Extract the [X, Y] coordinate from the center of the cell holding the provided text.  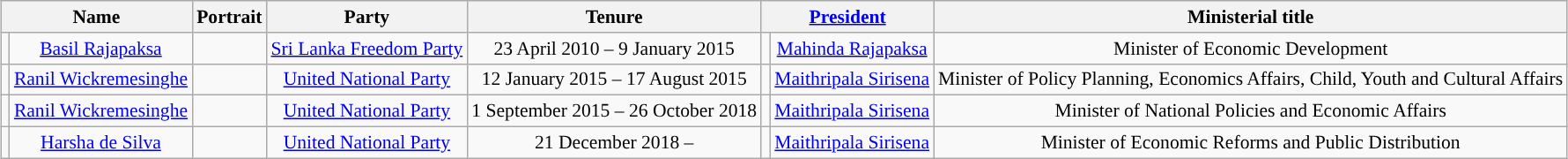
Mahinda Rajapaksa [852, 49]
Harsha de Silva [100, 143]
Minister of Economic Development [1251, 49]
23 April 2010 – 9 January 2015 [614, 49]
Minister of Policy Planning, Economics Affairs, Child, Youth and Cultural Affairs [1251, 79]
Basil Rajapaksa [100, 49]
Minister of Economic Reforms and Public Distribution [1251, 143]
Tenure [614, 17]
Sri Lanka Freedom Party [367, 49]
Minister of National Policies and Economic Affairs [1251, 111]
21 December 2018 – [614, 143]
Name [97, 17]
1 September 2015 – 26 October 2018 [614, 111]
Portrait [229, 17]
Party [367, 17]
Ministerial title [1251, 17]
President [847, 17]
12 January 2015 – 17 August 2015 [614, 79]
